Detect which cell encompasses the target text, then output its [x, y] center coordinate. 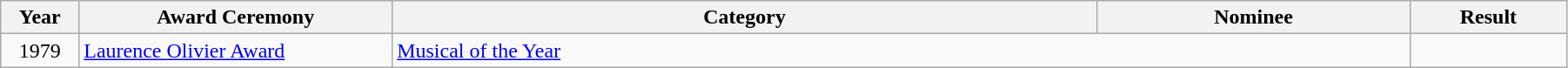
Nominee [1254, 17]
Musical of the Year [901, 51]
Year [40, 17]
Award Ceremony [236, 17]
1979 [40, 51]
Laurence Olivier Award [236, 51]
Result [1488, 17]
Category [745, 17]
